Return (X, Y) of the center of cell containing provided text 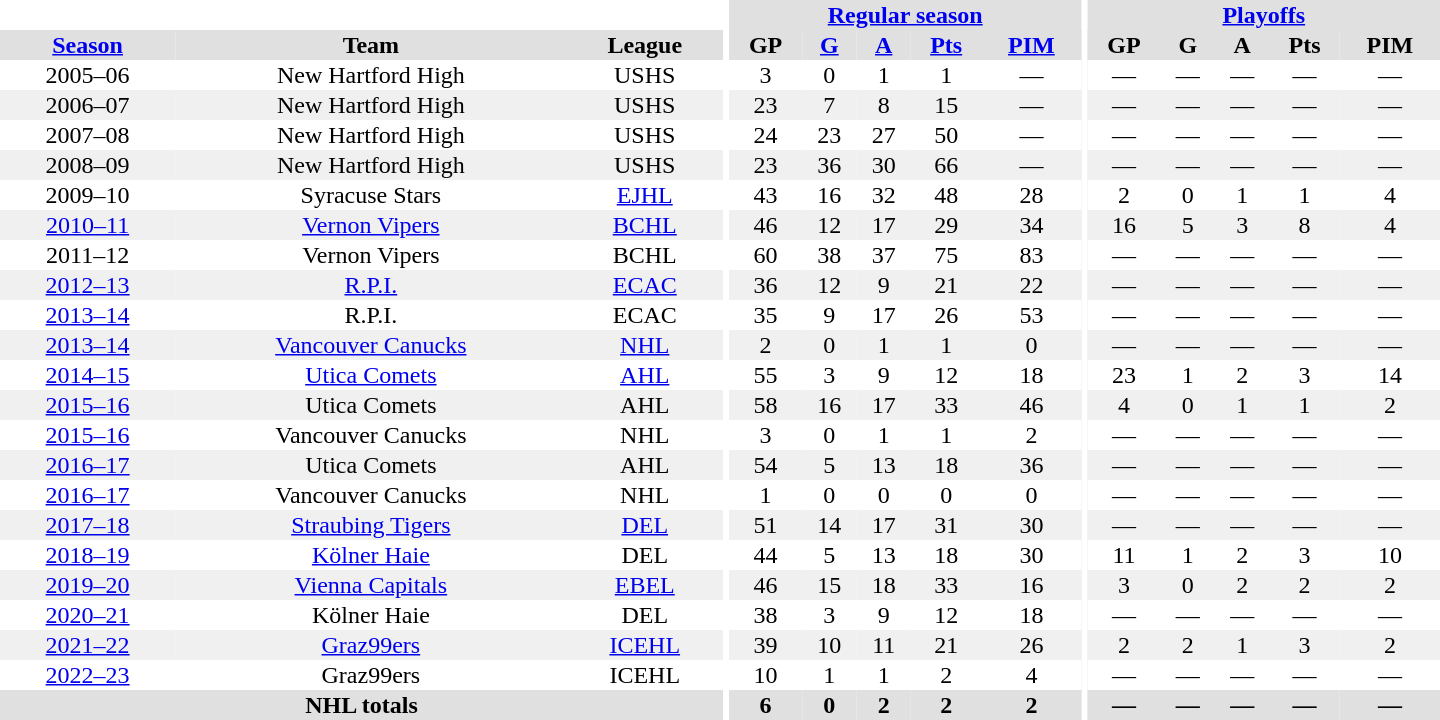
EBEL (645, 585)
2018–19 (88, 555)
29 (946, 225)
55 (766, 375)
Regular season (905, 15)
35 (766, 315)
2022–23 (88, 675)
44 (766, 555)
32 (884, 195)
66 (946, 165)
39 (766, 645)
Vienna Capitals (370, 585)
48 (946, 195)
Straubing Tigers (370, 525)
50 (946, 135)
34 (1031, 225)
51 (766, 525)
League (645, 45)
2021–22 (88, 645)
2012–13 (88, 285)
Syracuse Stars (370, 195)
2017–18 (88, 525)
22 (1031, 285)
EJHL (645, 195)
37 (884, 255)
2019–20 (88, 585)
2008–09 (88, 165)
2014–15 (88, 375)
Team (370, 45)
53 (1031, 315)
2006–07 (88, 105)
60 (766, 255)
2010–11 (88, 225)
28 (1031, 195)
2005–06 (88, 75)
Playoffs (1264, 15)
75 (946, 255)
NHL totals (362, 705)
43 (766, 195)
31 (946, 525)
2009–10 (88, 195)
2007–08 (88, 135)
54 (766, 465)
83 (1031, 255)
27 (884, 135)
7 (829, 105)
2020–21 (88, 615)
58 (766, 405)
6 (766, 705)
24 (766, 135)
2011–12 (88, 255)
Season (88, 45)
